From the cell containing the given text, extract its center point as [X, Y] coordinate. 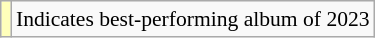
Indicates best-performing album of 2023 [193, 19]
